Output the [x, y] coordinate of the center of the cell containing the given text.  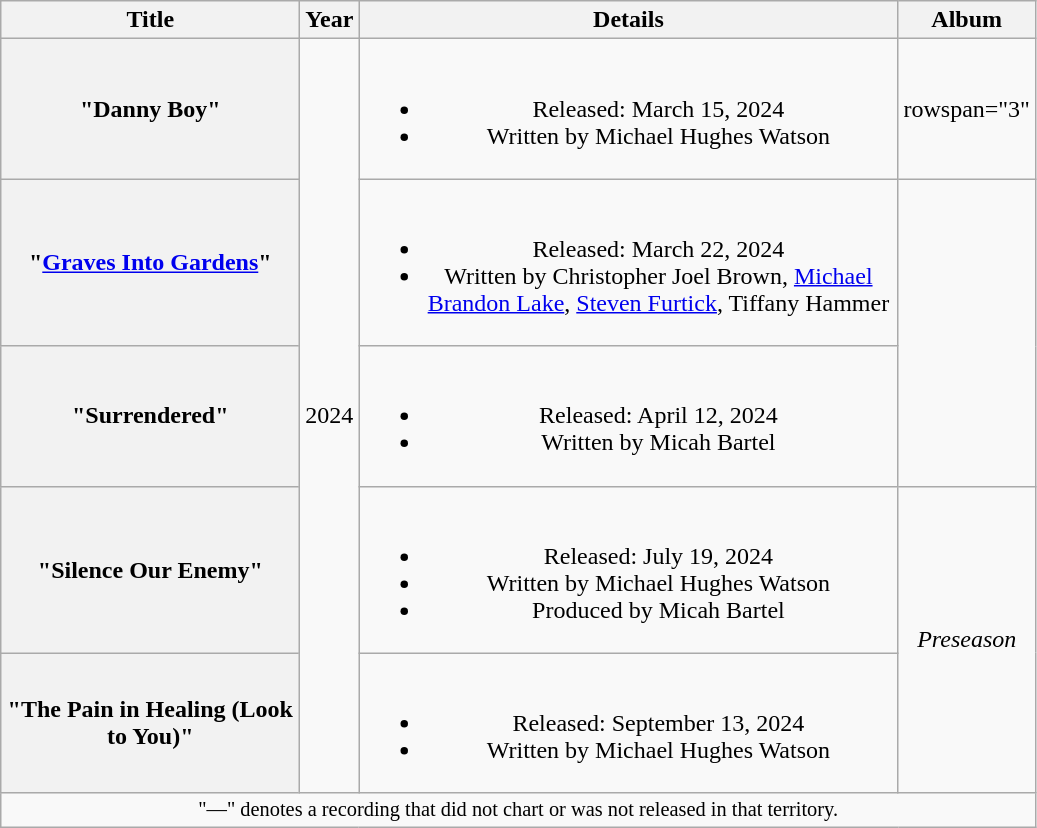
"The Pain in Healing (Look to You)" [150, 723]
"—" denotes a recording that did not chart or was not released in that territory. [518, 810]
Title [150, 20]
Released: September 13, 2024Written by Michael Hughes Watson [628, 723]
"Surrendered" [150, 416]
"Silence Our Enemy" [150, 570]
Released: July 19, 2024Written by Michael Hughes WatsonProduced by Micah Bartel [628, 570]
2024 [330, 416]
Preseason [967, 640]
"Graves Into Gardens" [150, 262]
Released: March 22, 2024Written by Christopher Joel Brown, Michael Brandon Lake, Steven Furtick, Tiffany Hammer [628, 262]
Details [628, 20]
Album [967, 20]
Year [330, 20]
Released: April 12, 2024Written by Micah Bartel [628, 416]
"Danny Boy" [150, 109]
Released: March 15, 2024Written by Michael Hughes Watson [628, 109]
rowspan="3" [967, 109]
